Extract the [X, Y] coordinate from the center of the cell holding the provided text.  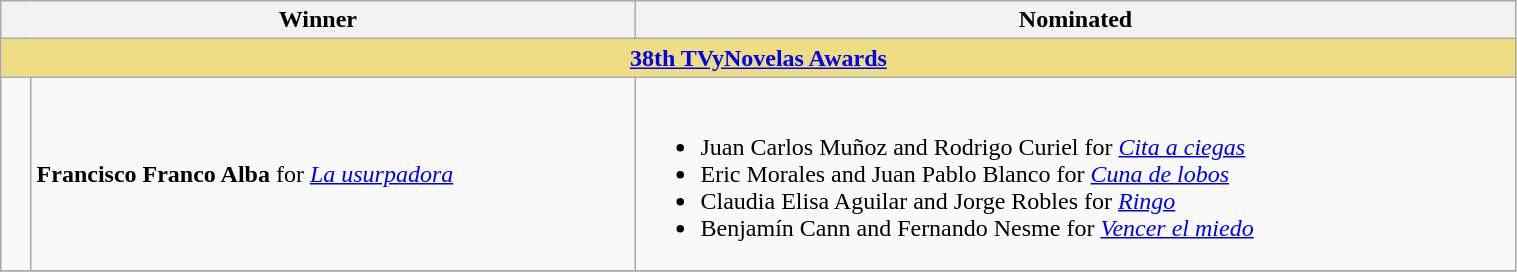
38th TVyNovelas Awards [758, 58]
Nominated [1076, 20]
Francisco Franco Alba for La usurpadora [333, 174]
Winner [318, 20]
